Identify which cell holds the provided text, then report its (X, Y) central coordinate. 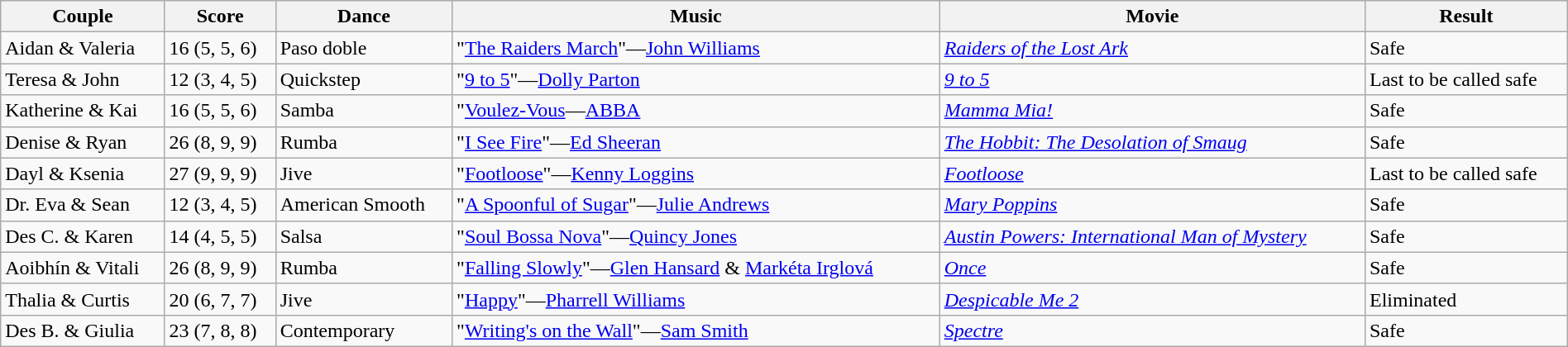
"Footloose"—Kenny Loggins (696, 173)
Eliminated (1465, 299)
"9 to 5"—Dolly Parton (696, 79)
20 (6, 7, 7) (220, 299)
"Soul Bossa Nova"—Quincy Jones (696, 236)
23 (7, 8, 8) (220, 330)
"Writing's on the Wall"—Sam Smith (696, 330)
"I See Fire"—Ed Sheeran (696, 142)
Aidan & Valeria (83, 48)
Dance (364, 17)
Music (696, 17)
The Hobbit: The Desolation of Smaug (1152, 142)
"The Raiders March"—John Williams (696, 48)
"A Spoonful of Sugar"—Julie Andrews (696, 205)
Spectre (1152, 330)
Once (1152, 268)
Contemporary (364, 330)
Salsa (364, 236)
Mamma Mia! (1152, 111)
Despicable Me 2 (1152, 299)
9 to 5 (1152, 79)
Footloose (1152, 173)
Quickstep (364, 79)
Denise & Ryan (83, 142)
Thalia & Curtis (83, 299)
Des B. & Giulia (83, 330)
Paso doble (364, 48)
"Happy"—Pharrell Williams (696, 299)
Teresa & John (83, 79)
American Smooth (364, 205)
Couple (83, 17)
Dr. Eva & Sean (83, 205)
"Falling Slowly"—Glen Hansard & Markéta Irglová (696, 268)
Raiders of the Lost Ark (1152, 48)
14 (4, 5, 5) (220, 236)
Samba (364, 111)
Austin Powers: International Man of Mystery (1152, 236)
Score (220, 17)
Katherine & Kai (83, 111)
Aoibhín & Vitali (83, 268)
Des C. & Karen (83, 236)
Dayl & Ksenia (83, 173)
"Voulez-Vous—ABBA (696, 111)
27 (9, 9, 9) (220, 173)
Movie (1152, 17)
Mary Poppins (1152, 205)
Result (1465, 17)
